For the text-containing cell, return its midpoint in [X, Y] coordinate format. 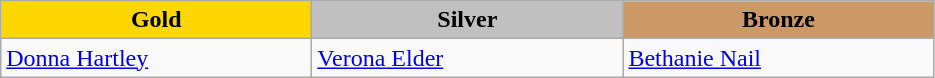
Verona Elder [468, 58]
Silver [468, 20]
Gold [156, 20]
Bronze [778, 20]
Bethanie Nail [778, 58]
Donna Hartley [156, 58]
